Return the (x, y) coordinate for the center point of the cell that contains the specified text.  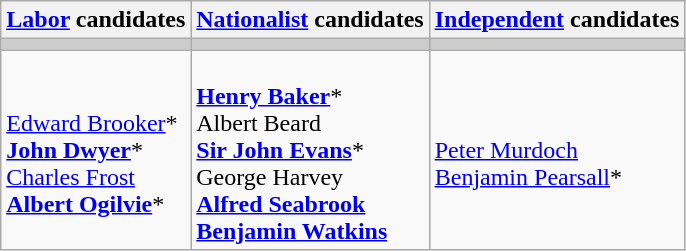
Peter Murdoch Benjamin Pearsall* (557, 150)
Edward Brooker* John Dwyer* Charles Frost Albert Ogilvie* (96, 150)
Henry Baker* Albert Beard Sir John Evans* George Harvey Alfred Seabrook Benjamin Watkins (310, 150)
Nationalist candidates (310, 20)
Independent candidates (557, 20)
Labor candidates (96, 20)
